Extract the (x, y) coordinate from the center of the cell holding the provided text.  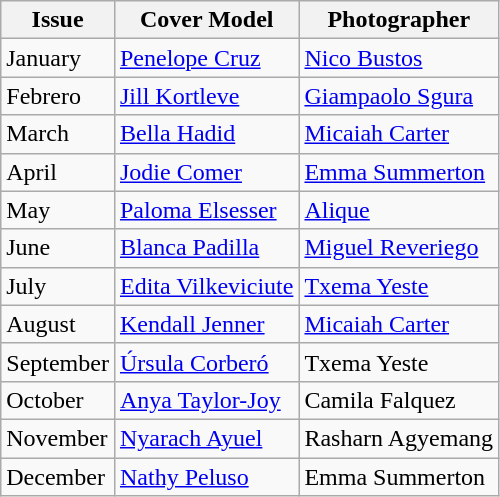
March (58, 134)
Nyarach Ayuel (206, 438)
Issue (58, 20)
Bella Hadid (206, 134)
Giampaolo Sgura (399, 96)
September (58, 362)
Cover Model (206, 20)
Rasharn Agyemang (399, 438)
Miguel Reveriego (399, 248)
Edita Vilkeviciute (206, 286)
November (58, 438)
Paloma Elsesser (206, 210)
Febrero (58, 96)
Úrsula Corberó (206, 362)
Nathy Peluso (206, 477)
Anya Taylor-Joy (206, 400)
Alique (399, 210)
December (58, 477)
Camila Falquez (399, 400)
October (58, 400)
Nico Bustos (399, 58)
Kendall Jenner (206, 324)
January (58, 58)
Blanca Padilla (206, 248)
April (58, 172)
Photographer (399, 20)
August (58, 324)
July (58, 286)
May (58, 210)
June (58, 248)
Penelope Cruz (206, 58)
Jill Kortleve (206, 96)
Jodie Comer (206, 172)
